Determine the [x, y] coordinate at the center of the cell enclosing the given text.  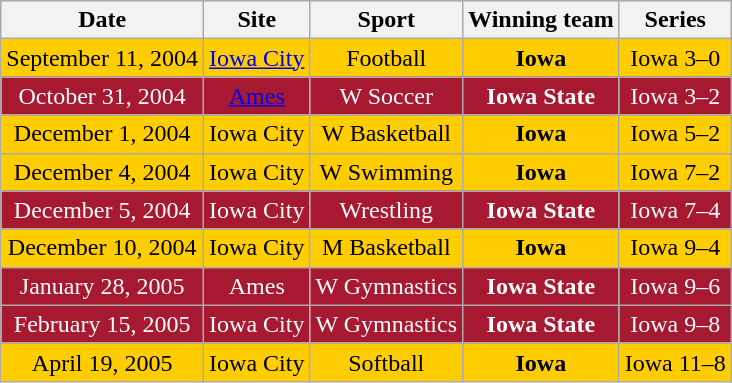
W Swimming [386, 172]
January 28, 2005 [102, 286]
Series [675, 20]
September 11, 2004 [102, 58]
Football [386, 58]
Iowa 9–8 [675, 324]
W Soccer [386, 96]
Iowa 3–0 [675, 58]
Iowa 7–4 [675, 210]
Site [257, 20]
February 15, 2005 [102, 324]
December 4, 2004 [102, 172]
Sport [386, 20]
Iowa 11–8 [675, 362]
Iowa 9–4 [675, 248]
M Basketball [386, 248]
April 19, 2005 [102, 362]
December 10, 2004 [102, 248]
Wrestling [386, 210]
Iowa 5–2 [675, 134]
Softball [386, 362]
Date [102, 20]
December 5, 2004 [102, 210]
W Basketball [386, 134]
December 1, 2004 [102, 134]
October 31, 2004 [102, 96]
Iowa 7–2 [675, 172]
Iowa 3–2 [675, 96]
Winning team [542, 20]
Iowa 9–6 [675, 286]
